Determine the (x, y) coordinate at the center of the cell enclosing the given text.  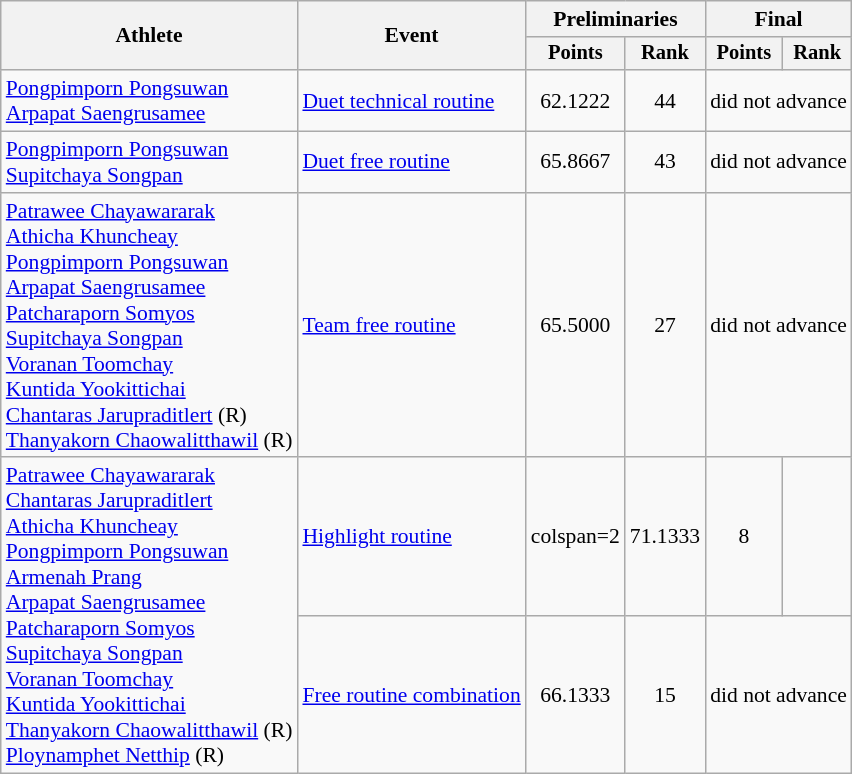
Team free routine (411, 326)
8 (744, 537)
Athlete (150, 36)
43 (665, 162)
27 (665, 326)
Pongpimporn PongsuwanArpapat Saengrusamee (150, 100)
Final (778, 19)
65.5000 (576, 326)
colspan=2 (576, 537)
44 (665, 100)
Free routine combination (411, 695)
Duet free routine (411, 162)
62.1222 (576, 100)
15 (665, 695)
71.1333 (665, 537)
65.8667 (576, 162)
Pongpimporn PongsuwanSupitchaya Songpan (150, 162)
Event (411, 36)
Duet technical routine (411, 100)
Highlight routine (411, 537)
Preliminaries (616, 19)
66.1333 (576, 695)
